Capture the cell that displays the provided text and extract its (x, y) central coordinate. 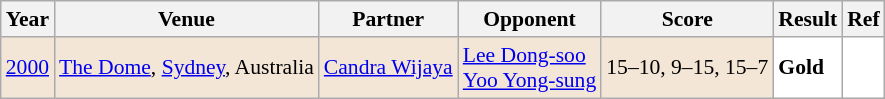
Candra Wijaya (388, 68)
Lee Dong-soo Yoo Yong-sung (530, 68)
2000 (28, 68)
Venue (186, 19)
Score (687, 19)
Ref (863, 19)
Gold (808, 68)
15–10, 9–15, 15–7 (687, 68)
Partner (388, 19)
The Dome, Sydney, Australia (186, 68)
Year (28, 19)
Opponent (530, 19)
Result (808, 19)
